Extract the (x, y) coordinate from the center of the cell holding the provided text.  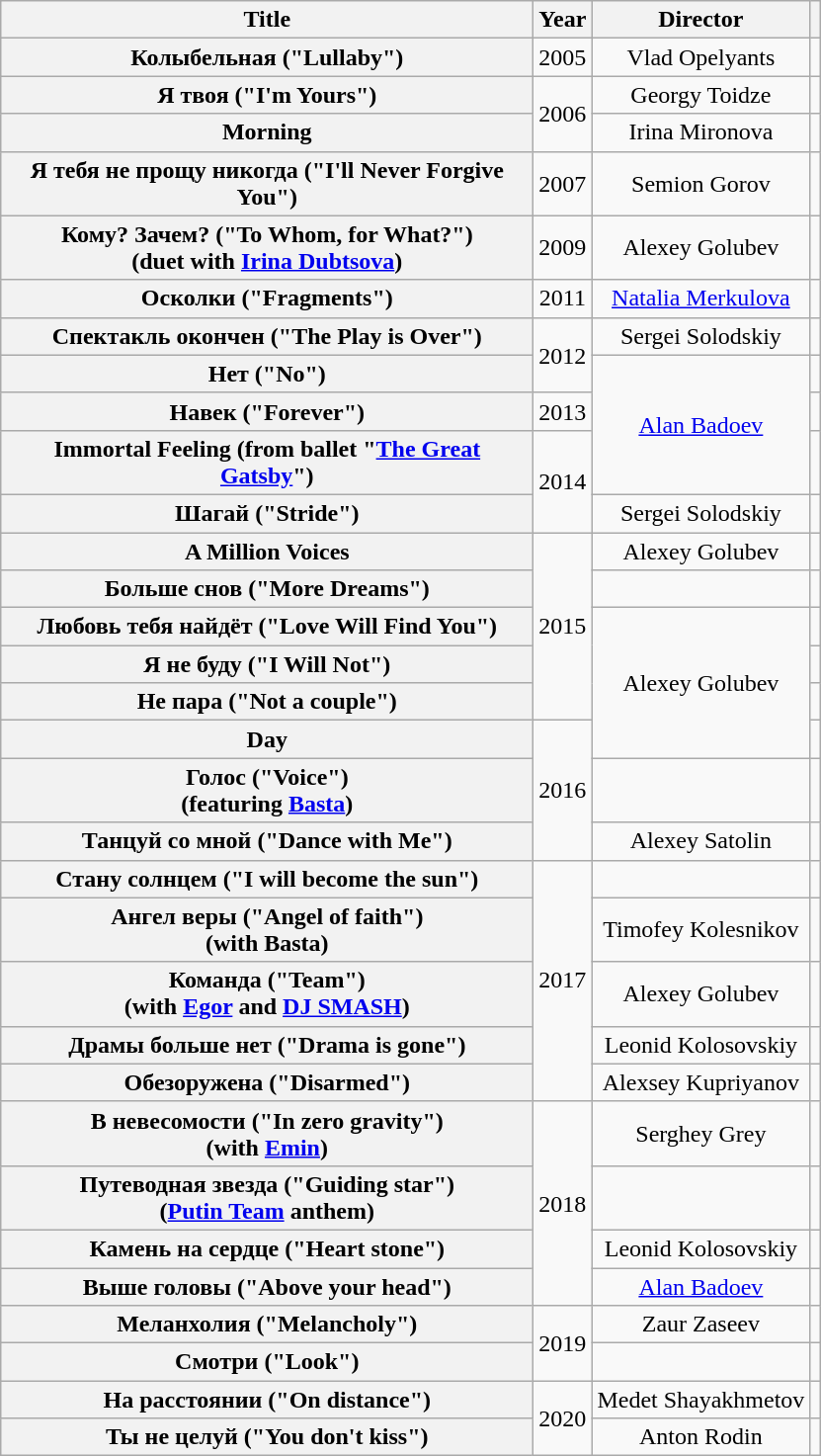
Morning (267, 132)
2018 (563, 1203)
Я твоя ("I'm Yours") (267, 95)
2011 (563, 299)
Танцуй со мной ("Dance with Me") (267, 841)
На расстоянии ("On distance") (267, 1400)
Не пара ("Not a couple") (267, 702)
Я не буду ("I Will Not") (267, 664)
Меланхолия ("Melancholy") (267, 1325)
Обезоружена ("Disarmed") (267, 1082)
Timofey Kolesnikov (701, 929)
Спектакль окончен ("The Play is Over") (267, 336)
Director (701, 20)
Medet Shayakhmetov (701, 1400)
Georgy Toidze (701, 95)
Alexey Satolin (701, 841)
Ангел веры ("Angel of faith")(with Basta) (267, 929)
2013 (563, 411)
2009 (563, 247)
2005 (563, 57)
Выше головы ("Above your head") (267, 1286)
Навек ("Forever") (267, 411)
2020 (563, 1418)
Камень на сердце ("Heart stone") (267, 1248)
Anton Rodin (701, 1437)
Я тебя не прощу никогда ("I'll Never Forgive You") (267, 184)
Year (563, 20)
Natalia Merkulova (701, 299)
Драмы больше нет ("Drama is gone") (267, 1045)
A Million Voices (267, 551)
Ты не целуй ("You don't kiss") (267, 1437)
Смотри ("Look") (267, 1362)
2014 (563, 480)
Осколки ("Fragments") (267, 299)
Alexsey Kupriyanov (701, 1082)
Путеводная звезда ("Guiding star")(Putin Team anthem) (267, 1198)
Serghey Grey (701, 1133)
2012 (563, 355)
Title (267, 20)
Больше снов ("More Dreams") (267, 589)
Нет ("No") (267, 374)
Immortal Feeling (from ballet "The Great Gatsby") (267, 463)
Semion Gorov (701, 184)
2016 (563, 791)
Колыбельная ("Lullaby") (267, 57)
Кому? Зачем? ("To Whom, for What?")(duet with Irina Dubtsova) (267, 247)
2006 (563, 114)
Стану солнцем ("I will become the sun") (267, 879)
2019 (563, 1343)
2017 (563, 981)
Vlad Opelyants (701, 57)
Любовь тебя найдёт ("Love Will Find You") (267, 627)
Команда ("Team")(with Egor and DJ SMASH) (267, 994)
2015 (563, 626)
Голос ("Voice")(featuring Basta) (267, 791)
Шагай ("Stride") (267, 513)
Irina Mironova (701, 132)
Day (267, 739)
В невесомости ("In zero gravity")(with Emin) (267, 1133)
Zaur Zaseev (701, 1325)
2007 (563, 184)
